Provide the [x, y] coordinate of the cell's center where the given text is located.  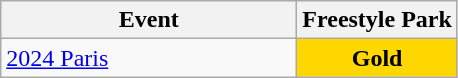
Gold [378, 58]
Event [149, 20]
Freestyle Park [378, 20]
2024 Paris [149, 58]
